Capture the cell that displays the provided text and extract its [X, Y] central coordinate. 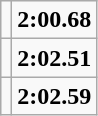
2:02.51 [54, 58]
2:02.59 [54, 96]
2:00.68 [54, 20]
